Scan for the cell matching the given text and deliver its [X, Y] coordinate at center. 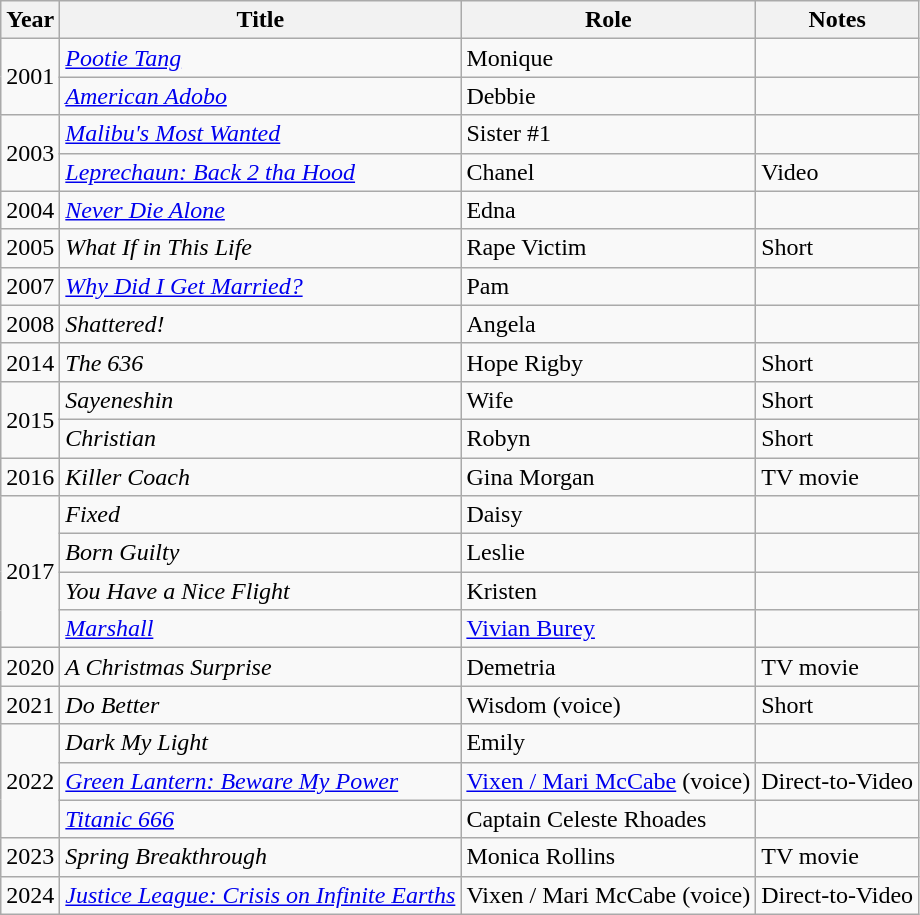
The 636 [260, 362]
Captain Celeste Rhoades [608, 819]
Wife [608, 400]
Year [30, 20]
Fixed [260, 515]
Leprechaun: Back 2 tha Hood [260, 172]
Christian [260, 438]
Spring Breakthrough [260, 857]
Debbie [608, 96]
Monique [608, 58]
Killer Coach [260, 477]
Shattered! [260, 324]
Monica Rollins [608, 857]
Role [608, 20]
2017 [30, 572]
What If in This Life [260, 248]
2014 [30, 362]
Marshall [260, 629]
2016 [30, 477]
Robyn [608, 438]
2001 [30, 77]
Pootie Tang [260, 58]
Never Die Alone [260, 210]
Title [260, 20]
2015 [30, 419]
2023 [30, 857]
Pam [608, 286]
Titanic 666 [260, 819]
Emily [608, 743]
Video [838, 172]
Chanel [608, 172]
Sayeneshin [260, 400]
Wisdom (voice) [608, 705]
Hope Rigby [608, 362]
2005 [30, 248]
Green Lantern: Beware My Power [260, 781]
American Adobo [260, 96]
2021 [30, 705]
Leslie [608, 553]
Rape Victim [608, 248]
2020 [30, 667]
Vivian Burey [608, 629]
Angela [608, 324]
2008 [30, 324]
2003 [30, 153]
A Christmas Surprise [260, 667]
Sister #1 [608, 134]
You Have a Nice Flight [260, 591]
Notes [838, 20]
Malibu's Most Wanted [260, 134]
Dark My Light [260, 743]
2022 [30, 781]
Justice League: Crisis on Infinite Earths [260, 895]
2007 [30, 286]
2004 [30, 210]
Born Guilty [260, 553]
Gina Morgan [608, 477]
Why Did I Get Married? [260, 286]
Daisy [608, 515]
Do Better [260, 705]
Demetria [608, 667]
Kristen [608, 591]
Edna [608, 210]
2024 [30, 895]
